Output the [x, y] coordinate of the center of the cell containing the given text.  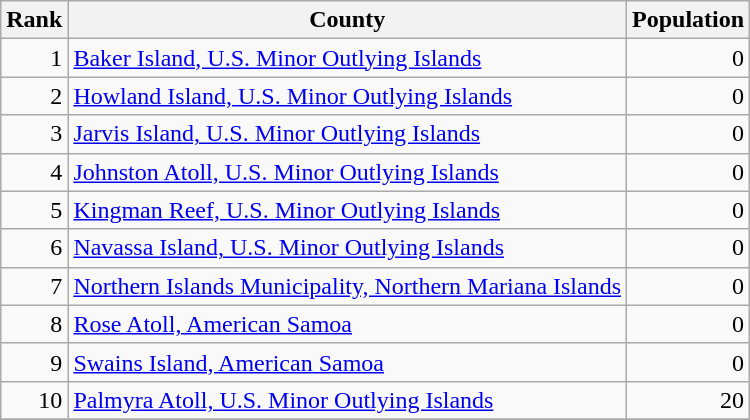
Palmyra Atoll, U.S. Minor Outlying Islands [348, 400]
4 [34, 172]
Howland Island, U.S. Minor Outlying Islands [348, 96]
Swains Island, American Samoa [348, 362]
20 [688, 400]
County [348, 20]
9 [34, 362]
Rank [34, 20]
Population [688, 20]
1 [34, 58]
Jarvis Island, U.S. Minor Outlying Islands [348, 134]
Rose Atoll, American Samoa [348, 324]
2 [34, 96]
Navassa Island, U.S. Minor Outlying Islands [348, 248]
8 [34, 324]
Johnston Atoll, U.S. Minor Outlying Islands [348, 172]
10 [34, 400]
6 [34, 248]
3 [34, 134]
Kingman Reef, U.S. Minor Outlying Islands [348, 210]
7 [34, 286]
5 [34, 210]
Baker Island, U.S. Minor Outlying Islands [348, 58]
Northern Islands Municipality, Northern Mariana Islands [348, 286]
